Find where the given text appears and provide that cell's center as (X, Y) coordinate. 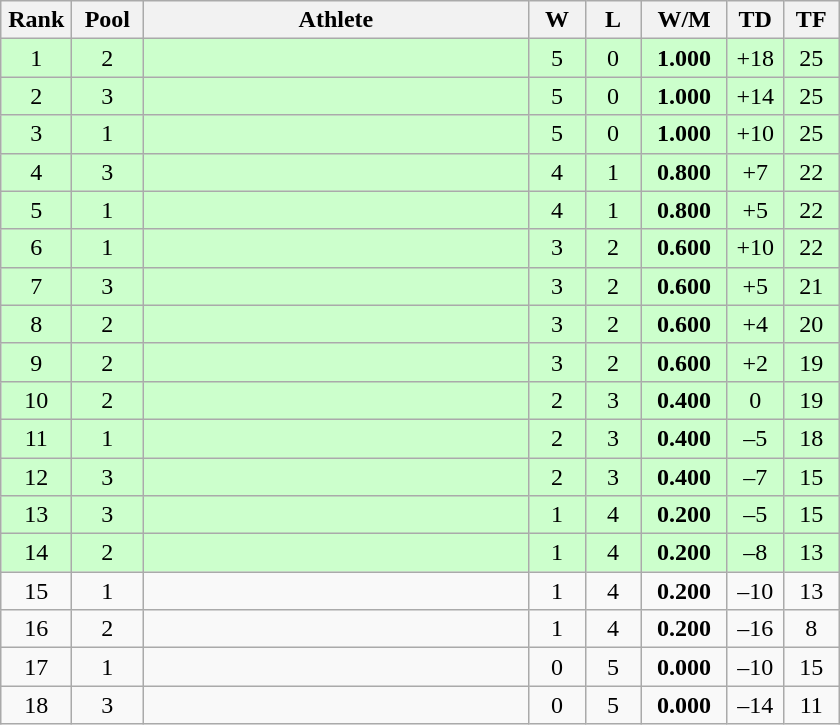
+4 (755, 324)
6 (36, 248)
7 (36, 286)
10 (36, 400)
9 (36, 362)
–16 (755, 629)
14 (36, 553)
L (613, 20)
–8 (755, 553)
20 (811, 324)
TF (811, 20)
+7 (755, 172)
12 (36, 477)
Rank (36, 20)
+14 (755, 96)
TD (755, 20)
17 (36, 667)
Athlete (336, 20)
21 (811, 286)
–14 (755, 705)
16 (36, 629)
W/M (684, 20)
+2 (755, 362)
Pool (108, 20)
+18 (755, 58)
W (557, 20)
–7 (755, 477)
